Pinpoint the cell where the given text exists, returning its (X, Y) midpoint coordinate. 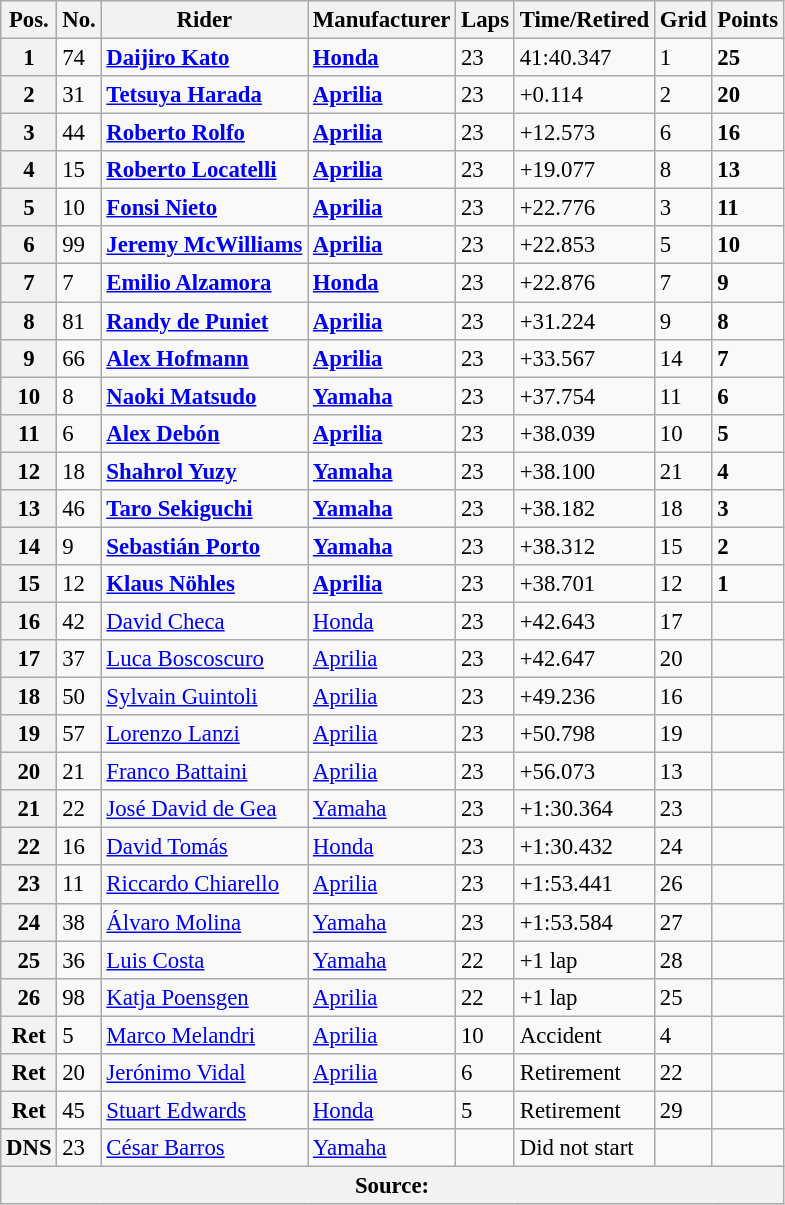
Katja Poensgen (204, 997)
+38.182 (584, 509)
+49.236 (584, 697)
74 (79, 58)
Klaus Nöhles (204, 584)
+22.853 (584, 245)
+22.876 (584, 283)
Álvaro Molina (204, 922)
Randy de Puniet (204, 321)
José David de Gea (204, 809)
+50.798 (584, 734)
41:40.347 (584, 58)
Grid (682, 20)
Taro Sekiguchi (204, 509)
Manufacturer (382, 20)
Alex Hofmann (204, 358)
Emilio Alzamora (204, 283)
Franco Battaini (204, 772)
Did not start (584, 1148)
36 (79, 960)
81 (79, 321)
+38.100 (584, 471)
+38.701 (584, 584)
57 (79, 734)
+42.647 (584, 659)
37 (79, 659)
+38.039 (584, 433)
Fonsi Nieto (204, 208)
+1:53.584 (584, 922)
+38.312 (584, 546)
Luis Costa (204, 960)
+1:30.432 (584, 847)
Lorenzo Lanzi (204, 734)
+31.224 (584, 321)
Stuart Edwards (204, 1110)
98 (79, 997)
Marco Melandri (204, 1035)
Roberto Rolfo (204, 133)
+12.573 (584, 133)
Roberto Locatelli (204, 170)
Jerónimo Vidal (204, 1073)
29 (682, 1110)
+1:53.441 (584, 885)
Rider (204, 20)
44 (79, 133)
Sylvain Guintoli (204, 697)
Daijiro Kato (204, 58)
46 (79, 509)
+1:30.364 (584, 809)
+42.643 (584, 621)
Pos. (29, 20)
Time/Retired (584, 20)
45 (79, 1110)
Source: (392, 1185)
César Barros (204, 1148)
Alex Debón (204, 433)
DNS (29, 1148)
Points (748, 20)
Accident (584, 1035)
Sebastián Porto (204, 546)
David Checa (204, 621)
No. (79, 20)
Naoki Matsudo (204, 396)
50 (79, 697)
Laps (486, 20)
28 (682, 960)
+33.567 (584, 358)
38 (79, 922)
99 (79, 245)
Luca Boscoscuro (204, 659)
Shahrol Yuzy (204, 471)
+56.073 (584, 772)
Jeremy McWilliams (204, 245)
+0.114 (584, 95)
66 (79, 358)
31 (79, 95)
Riccardo Chiarello (204, 885)
+22.776 (584, 208)
42 (79, 621)
27 (682, 922)
+37.754 (584, 396)
+19.077 (584, 170)
Tetsuya Harada (204, 95)
David Tomás (204, 847)
